Identify which cell holds the provided text, then report its (x, y) central coordinate. 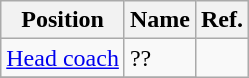
?? (160, 58)
Ref. (222, 20)
Name (160, 20)
Position (63, 20)
Head coach (63, 58)
